Scan for the cell matching the given text and deliver its [x, y] coordinate at center. 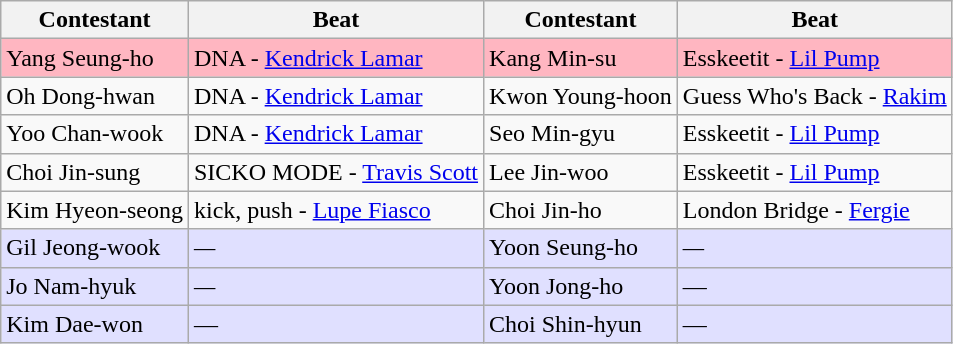
Yoon Seung-ho [581, 248]
London Bridge - Fergie [814, 210]
Choi Shin-hyun [581, 324]
Guess Who's Back - Rakim [814, 96]
SICKO MODE - Travis Scott [336, 172]
Kang Min-su [581, 58]
Choi Jin-ho [581, 210]
Oh Dong-hwan [95, 96]
Yang Seung-ho [95, 58]
Yoo Chan-wook [95, 134]
Yoon Jong-ho [581, 286]
Gil Jeong-wook [95, 248]
Seo Min-gyu [581, 134]
Choi Jin-sung [95, 172]
Kwon Young-hoon [581, 96]
Lee Jin-woo [581, 172]
Kim Dae-won [95, 324]
Kim Hyeon-seong [95, 210]
Jo Nam-hyuk [95, 286]
kick, push - Lupe Fiasco [336, 210]
